Return the (x, y) coordinate for the center point of the cell that contains the specified text.  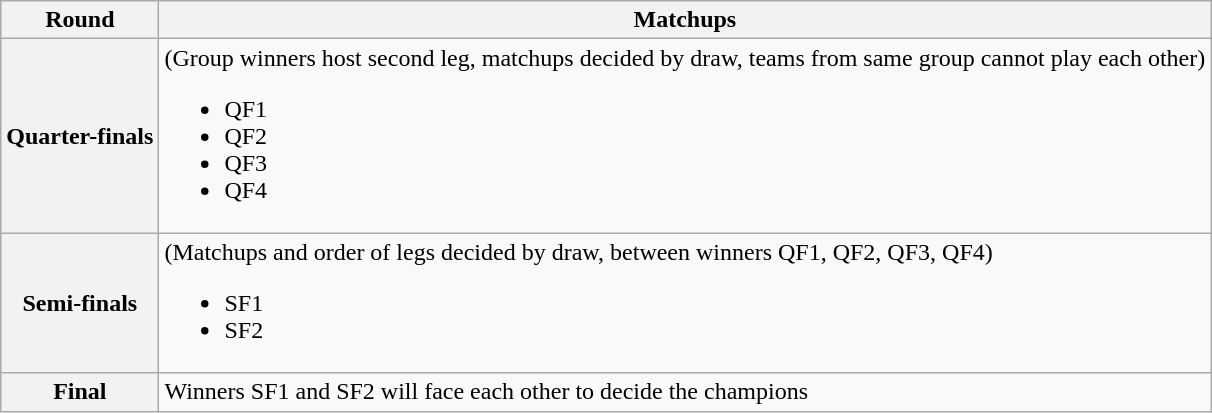
Winners SF1 and SF2 will face each other to decide the champions (685, 392)
Quarter-finals (80, 136)
Round (80, 20)
(Group winners host second leg, matchups decided by draw, teams from same group cannot play each other)QF1QF2QF3QF4 (685, 136)
Final (80, 392)
(Matchups and order of legs decided by draw, between winners QF1, QF2, QF3, QF4)SF1SF2 (685, 303)
Semi-finals (80, 303)
Matchups (685, 20)
